Find where the given text appears and provide that cell's center as (X, Y) coordinate. 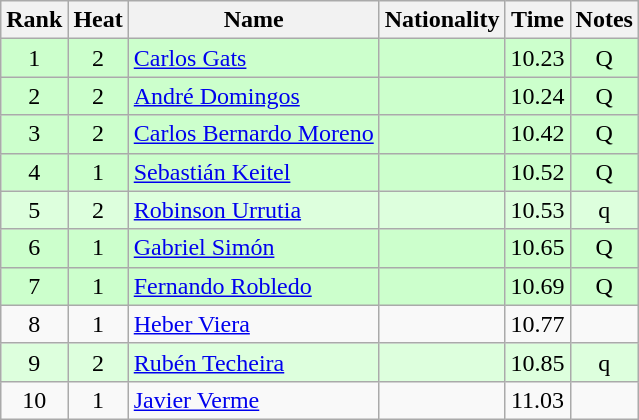
Carlos Bernardo Moreno (254, 134)
3 (34, 134)
10.52 (538, 172)
Notes (604, 20)
10.24 (538, 96)
10.65 (538, 248)
Rank (34, 20)
6 (34, 248)
Heat (98, 20)
10.53 (538, 210)
Javier Verme (254, 400)
7 (34, 286)
10.85 (538, 362)
10 (34, 400)
10.69 (538, 286)
9 (34, 362)
11.03 (538, 400)
Fernando Robledo (254, 286)
Gabriel Simón (254, 248)
André Domingos (254, 96)
4 (34, 172)
10.42 (538, 134)
Name (254, 20)
Heber Viera (254, 324)
Time (538, 20)
10.23 (538, 58)
Carlos Gats (254, 58)
Sebastián Keitel (254, 172)
Rubén Techeira (254, 362)
Nationality (442, 20)
5 (34, 210)
8 (34, 324)
Robinson Urrutia (254, 210)
10.77 (538, 324)
